Output the (X, Y) coordinate of the center of the cell containing the given text.  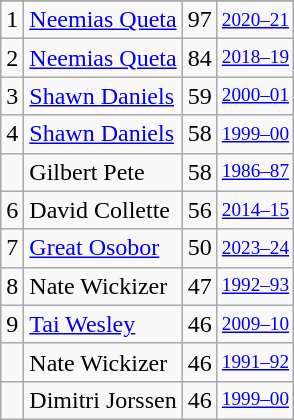
2000–01 (255, 96)
4 (12, 134)
2 (12, 58)
David Collette (103, 210)
1991–92 (255, 362)
2009–10 (255, 324)
Tai Wesley (103, 324)
2014–15 (255, 210)
1992–93 (255, 286)
9 (12, 324)
2023–24 (255, 248)
47 (200, 286)
84 (200, 58)
50 (200, 248)
97 (200, 20)
56 (200, 210)
2018–19 (255, 58)
3 (12, 96)
6 (12, 210)
Great Osobor (103, 248)
59 (200, 96)
Dimitri Jorssen (103, 400)
7 (12, 248)
2020–21 (255, 20)
Gilbert Pete (103, 172)
8 (12, 286)
1986–87 (255, 172)
1 (12, 20)
